Output the (x, y) coordinate of the center of the cell containing the given text.  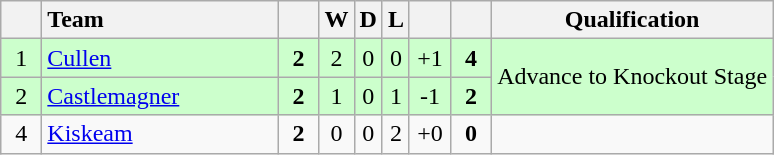
Cullen (160, 58)
Advance to Knockout Stage (632, 77)
Kiskeam (160, 134)
L (396, 20)
D (368, 20)
-1 (430, 96)
W (336, 20)
Team (160, 20)
+1 (430, 58)
Qualification (632, 20)
+0 (430, 134)
Castlemagner (160, 96)
